From the cell containing the given text, extract its center point as [X, Y] coordinate. 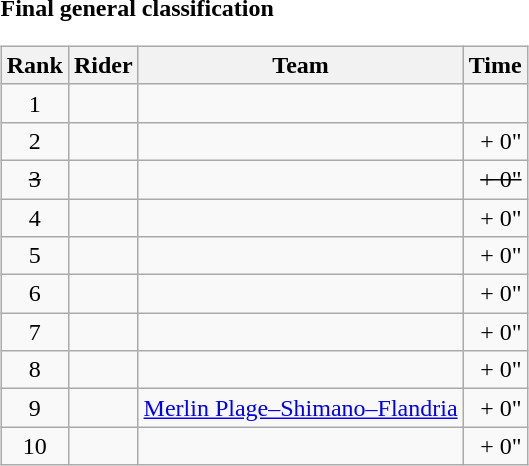
Rank [34, 65]
10 [34, 446]
5 [34, 256]
Merlin Plage–Shimano–Flandria [300, 408]
9 [34, 408]
Time [495, 65]
3 [34, 179]
4 [34, 217]
Team [300, 65]
Rider [103, 65]
7 [34, 332]
1 [34, 103]
8 [34, 370]
2 [34, 141]
6 [34, 294]
